Find where the given text appears and provide that cell's center as (X, Y) coordinate. 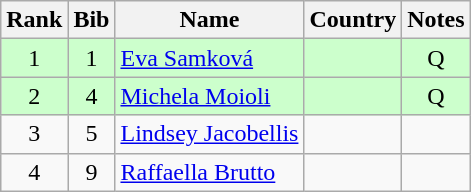
Bib (92, 20)
Michela Moioli (210, 96)
Country (353, 20)
3 (34, 134)
Raffaella Brutto (210, 172)
Rank (34, 20)
Lindsey Jacobellis (210, 134)
2 (34, 96)
5 (92, 134)
Name (210, 20)
9 (92, 172)
Eva Samková (210, 58)
Notes (436, 20)
